Locate the cell with the specified text and output its [X, Y] center coordinate. 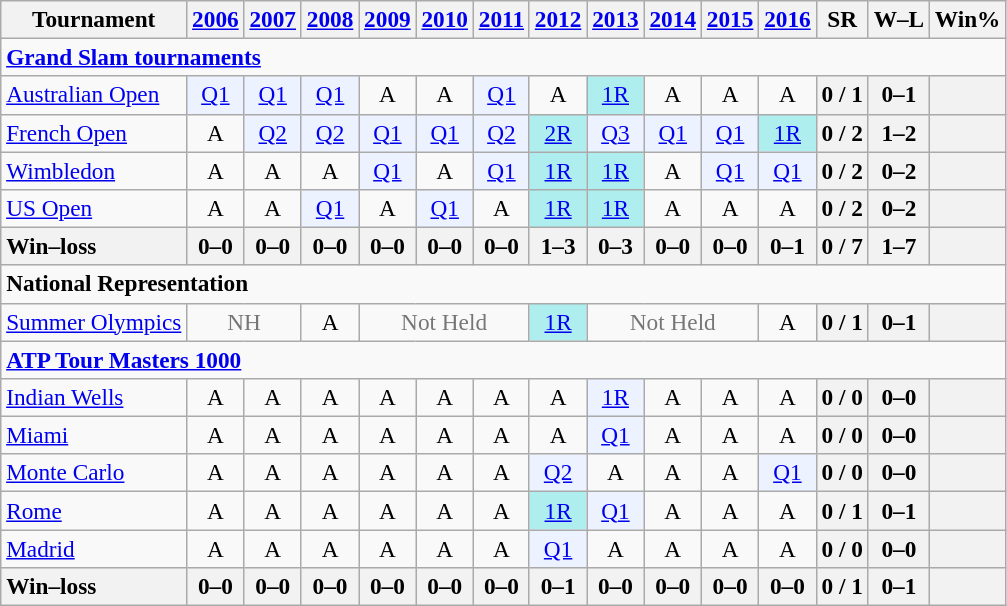
Miami [94, 435]
2010 [444, 19]
2007 [272, 19]
1–3 [558, 246]
Tournament [94, 19]
2R [558, 133]
0 / 7 [842, 246]
2014 [672, 19]
Summer Olympics [94, 322]
2008 [330, 19]
Monte Carlo [94, 473]
Win% [967, 19]
2012 [558, 19]
2011 [501, 19]
Madrid [94, 548]
2013 [616, 19]
Wimbledon [94, 170]
0–3 [616, 246]
2015 [730, 19]
1–2 [898, 133]
SR [842, 19]
Rome [94, 510]
2006 [216, 19]
Indian Wells [94, 397]
US Open [94, 208]
French Open [94, 133]
Q3 [616, 133]
Grand Slam tournaments [504, 57]
1–7 [898, 246]
ATP Tour Masters 1000 [504, 359]
W–L [898, 19]
2009 [388, 19]
National Representation [504, 284]
NH [244, 322]
Australian Open [94, 95]
2016 [788, 19]
